From the cell containing the given text, extract its center point as [X, Y] coordinate. 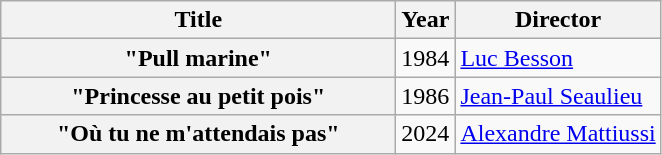
Title [198, 20]
"Princesse au petit pois" [198, 96]
Luc Besson [558, 58]
Jean-Paul Seaulieu [558, 96]
2024 [426, 134]
"Où tu ne m'attendais pas" [198, 134]
Year [426, 20]
1986 [426, 96]
"Pull marine" [198, 58]
Director [558, 20]
1984 [426, 58]
Alexandre Mattiussi [558, 134]
